Locate the cell with the specified text and output its [x, y] center coordinate. 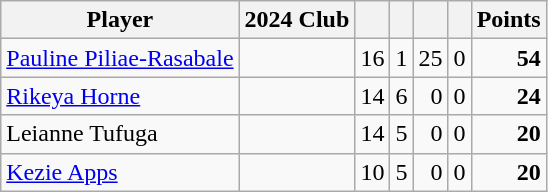
Rikeya Horne [120, 96]
Kezie Apps [120, 172]
Leianne Tufuga [120, 134]
Player [120, 20]
Points [508, 20]
24 [508, 96]
10 [372, 172]
Pauline Piliae-Rasabale [120, 58]
25 [430, 58]
6 [402, 96]
54 [508, 58]
16 [372, 58]
2024 Club [297, 20]
1 [402, 58]
